For the text-containing cell, return its midpoint in (x, y) coordinate format. 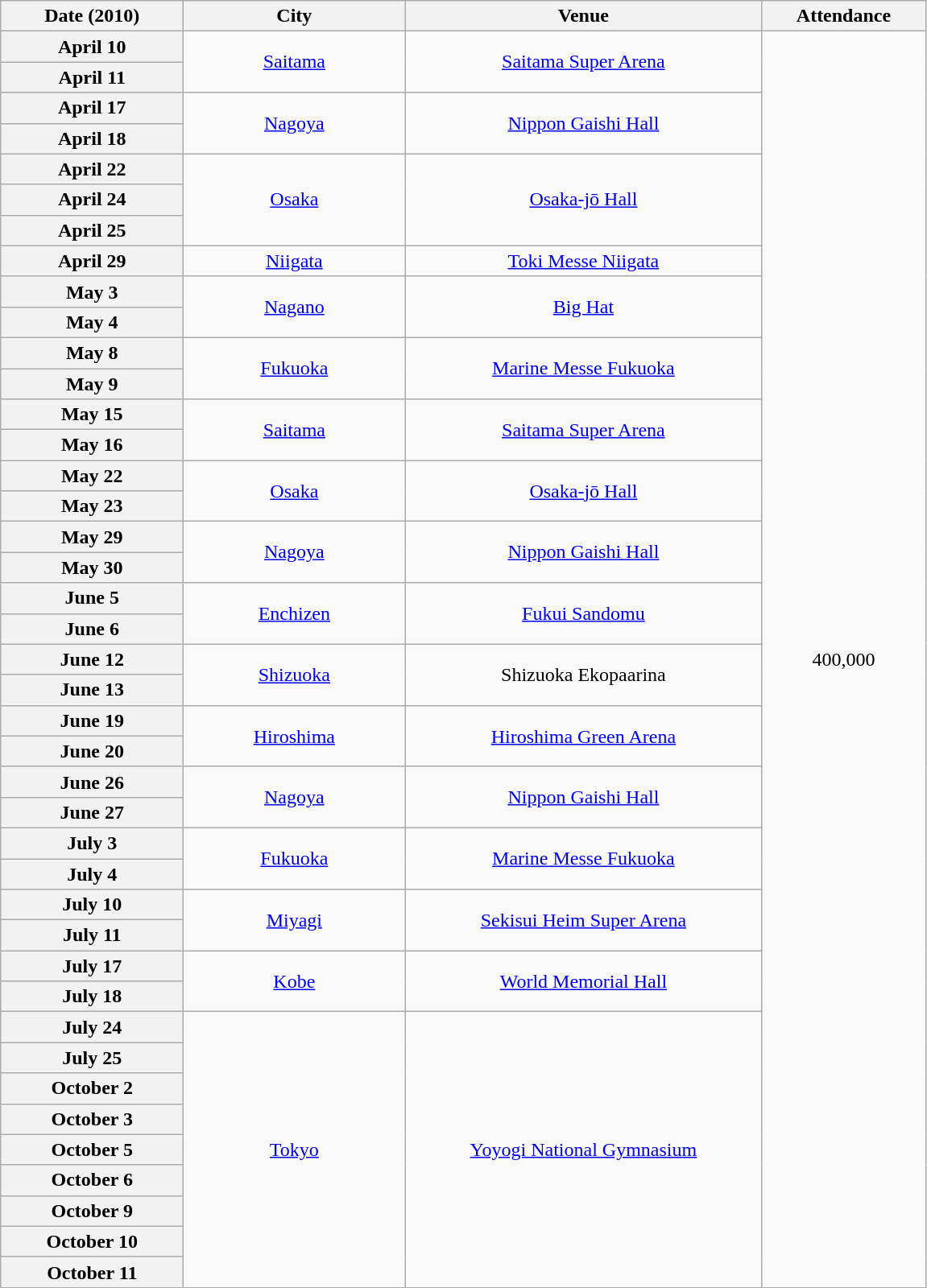
April 22 (92, 169)
May 15 (92, 415)
July 11 (92, 935)
Hiroshima Green Arena (583, 736)
October 2 (92, 1088)
May 30 (92, 568)
World Memorial Hall (583, 981)
May 23 (92, 506)
May 9 (92, 384)
April 18 (92, 138)
July 10 (92, 905)
June 27 (92, 812)
June 19 (92, 720)
Big Hat (583, 307)
Yoyogi National Gymnasium (583, 1150)
Toki Messe Niigata (583, 261)
May 4 (92, 322)
May 22 (92, 476)
Hiroshima (295, 736)
June 5 (92, 598)
May 3 (92, 291)
April 24 (92, 200)
Tokyo (295, 1150)
October 6 (92, 1180)
April 17 (92, 108)
Shizuoka Ekopaarina (583, 675)
June 20 (92, 751)
July 18 (92, 997)
June 12 (92, 659)
May 8 (92, 353)
Date (2010) (92, 16)
May 29 (92, 537)
Venue (583, 16)
October 10 (92, 1241)
April 25 (92, 230)
April 10 (92, 47)
April 11 (92, 77)
Attendance (844, 16)
Sekisui Heim Super Arena (583, 920)
Fukui Sandomu (583, 613)
May 16 (92, 445)
October 5 (92, 1150)
June 6 (92, 629)
October 9 (92, 1211)
June 13 (92, 690)
October 3 (92, 1119)
City (295, 16)
April 29 (92, 261)
July 17 (92, 966)
July 24 (92, 1027)
July 25 (92, 1058)
400,000 (844, 660)
Enchizen (295, 613)
Nagano (295, 307)
Shizuoka (295, 675)
Niigata (295, 261)
June 26 (92, 782)
October 11 (92, 1272)
July 4 (92, 873)
Kobe (295, 981)
Miyagi (295, 920)
July 3 (92, 843)
